Detect which cell encompasses the target text, then output its (X, Y) center coordinate. 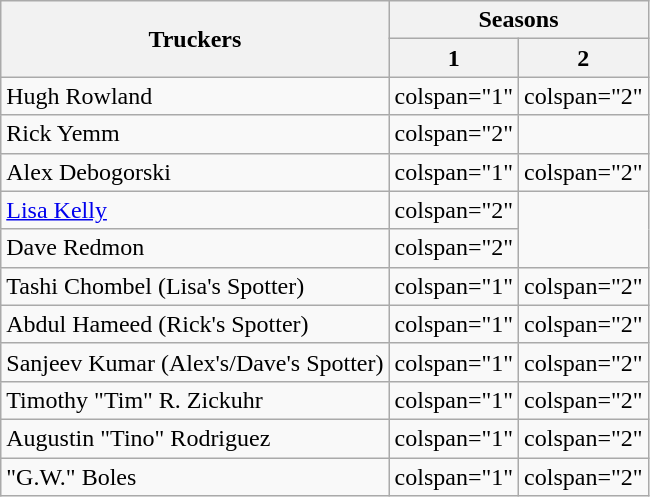
Augustin "Tino" Rodriguez (195, 438)
2 (584, 58)
Rick Yemm (195, 134)
Dave Redmon (195, 248)
Timothy "Tim" R. Zickuhr (195, 400)
Abdul Hameed (Rick's Spotter) (195, 324)
1 (454, 58)
Alex Debogorski (195, 172)
Tashi Chombel (Lisa's Spotter) (195, 286)
Lisa Kelly (195, 210)
Seasons (518, 20)
Hugh Rowland (195, 96)
"G.W." Boles (195, 477)
Sanjeev Kumar (Alex's/Dave's Spotter) (195, 362)
Truckers (195, 39)
